Search for the cell housing the specified text and yield its [x, y] center coordinate. 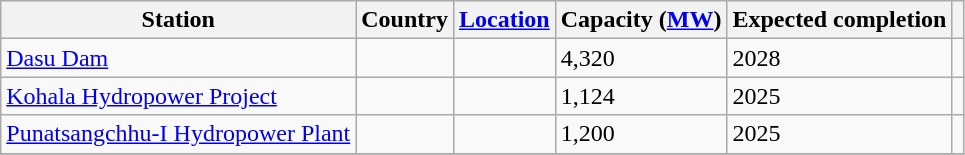
Expected completion [840, 20]
1,200 [641, 134]
Dasu Dam [178, 58]
2028 [840, 58]
4,320 [641, 58]
Location [504, 20]
Punatsangchhu-I Hydropower Plant [178, 134]
Country [405, 20]
Kohala Hydropower Project [178, 96]
Station [178, 20]
Capacity (MW) [641, 20]
1,124 [641, 96]
